Determine the [X, Y] coordinate at the center of the cell enclosing the given text.  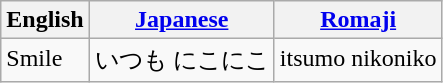
Romaji [358, 20]
itsumo nikoniko [358, 60]
Japanese [182, 20]
Smile [45, 60]
English [45, 20]
いつも にこにこ [182, 60]
